Find where the given text appears and provide that cell's center as [X, Y] coordinate. 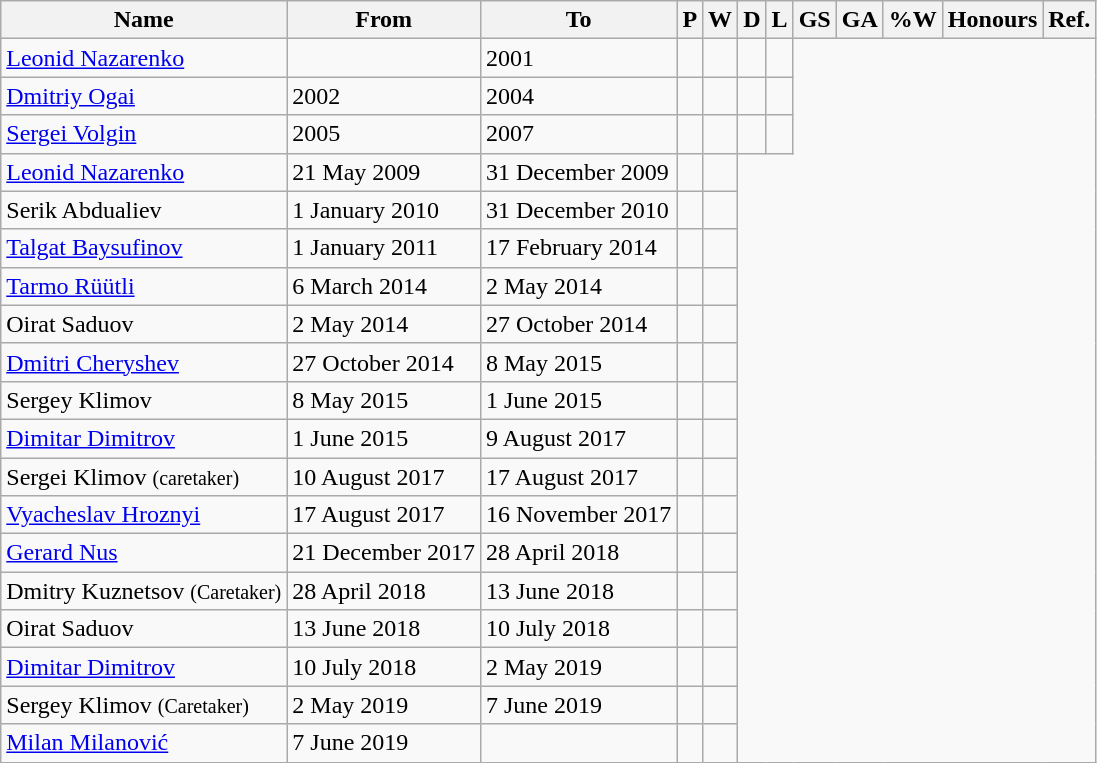
Dmitri Cheryshev [144, 362]
9 August 2017 [578, 438]
L [780, 20]
Ref. [1070, 20]
1 January 2010 [384, 210]
10 August 2017 [384, 477]
Vyacheslav Hroznyi [144, 515]
P [690, 20]
Sergey Klimov (Caretaker) [144, 705]
21 May 2009 [384, 172]
Sergei Volgin [144, 134]
6 March 2014 [384, 286]
21 December 2017 [384, 553]
Milan Milanović [144, 743]
Sergei Klimov (caretaker) [144, 477]
Dmitry Kuznetsov (Caretaker) [144, 591]
Honours [992, 20]
Gerard Nus [144, 553]
Name [144, 20]
W [720, 20]
Serik Abdualiev [144, 210]
31 December 2009 [578, 172]
Dmitriy Ogai [144, 96]
2001 [578, 58]
Tarmo Rüütli [144, 286]
To [578, 20]
D [752, 20]
16 November 2017 [578, 515]
From [384, 20]
17 February 2014 [578, 248]
2004 [578, 96]
31 December 2010 [578, 210]
2007 [578, 134]
2005 [384, 134]
%W [912, 20]
Sergey Klimov [144, 400]
GS [814, 20]
1 January 2011 [384, 248]
2002 [384, 96]
GA [860, 20]
Talgat Baysufinov [144, 248]
